Output the [X, Y] coordinate of the center of the cell containing the given text.  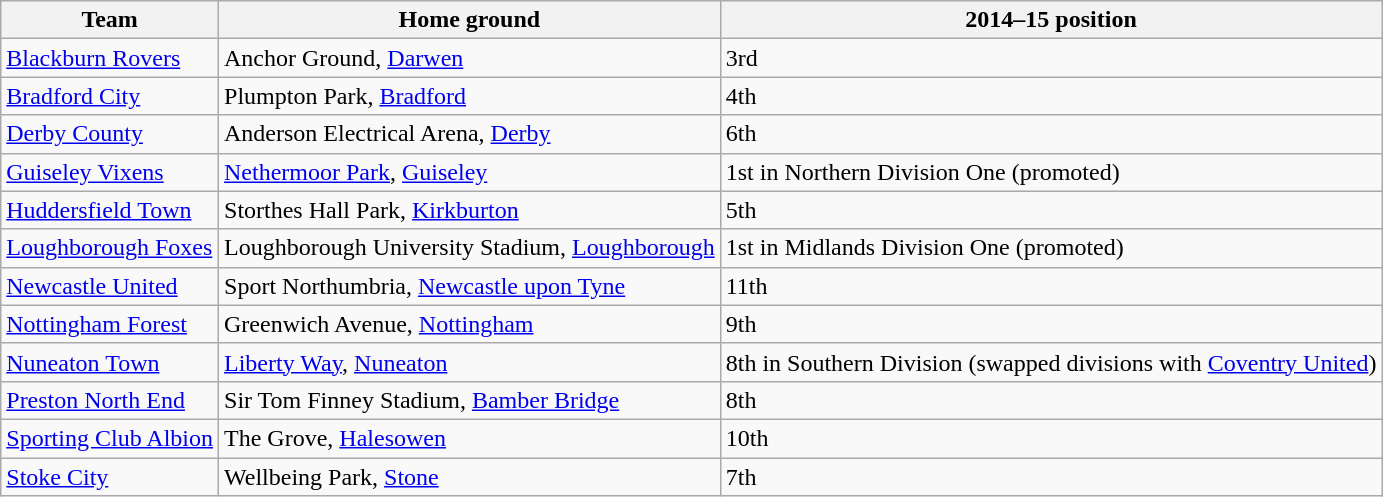
Newcastle United [110, 286]
Preston North End [110, 400]
Loughborough Foxes [110, 248]
Stoke City [110, 477]
Anchor Ground, Darwen [470, 58]
Sport Northumbria, Newcastle upon Tyne [470, 286]
8th [1051, 400]
Blackburn Rovers [110, 58]
Sporting Club Albion [110, 438]
7th [1051, 477]
Home ground [470, 20]
Sir Tom Finney Stadium, Bamber Bridge [470, 400]
Guiseley Vixens [110, 172]
Nottingham Forest [110, 324]
Greenwich Avenue, Nottingham [470, 324]
The Grove, Halesowen [470, 438]
9th [1051, 324]
11th [1051, 286]
Loughborough University Stadium, Loughborough [470, 248]
8th in Southern Division (swapped divisions with Coventry United) [1051, 362]
Huddersfield Town [110, 210]
Nethermoor Park, Guiseley [470, 172]
2014–15 position [1051, 20]
1st in Midlands Division One (promoted) [1051, 248]
Team [110, 20]
Anderson Electrical Arena, Derby [470, 134]
Storthes Hall Park, Kirkburton [470, 210]
Nuneaton Town [110, 362]
5th [1051, 210]
Wellbeing Park, Stone [470, 477]
4th [1051, 96]
Liberty Way, Nuneaton [470, 362]
10th [1051, 438]
6th [1051, 134]
3rd [1051, 58]
1st in Northern Division One (promoted) [1051, 172]
Derby County [110, 134]
Plumpton Park, Bradford [470, 96]
Bradford City [110, 96]
